Locate the cell with the specified text and output its (X, Y) center coordinate. 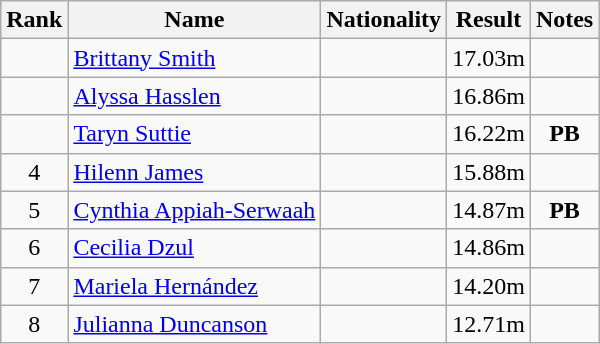
Cynthia Appiah-Serwaah (194, 210)
17.03m (489, 58)
Hilenn James (194, 172)
12.71m (489, 324)
14.87m (489, 210)
Alyssa Hasslen (194, 96)
14.20m (489, 286)
Julianna Duncanson (194, 324)
7 (34, 286)
Mariela Hernández (194, 286)
16.86m (489, 96)
14.86m (489, 248)
Rank (34, 20)
Notes (564, 20)
Brittany Smith (194, 58)
16.22m (489, 134)
Cecilia Dzul (194, 248)
Result (489, 20)
15.88m (489, 172)
5 (34, 210)
8 (34, 324)
Taryn Suttie (194, 134)
Name (194, 20)
4 (34, 172)
Nationality (384, 20)
6 (34, 248)
